Find where the given text appears and provide that cell's center as (X, Y) coordinate. 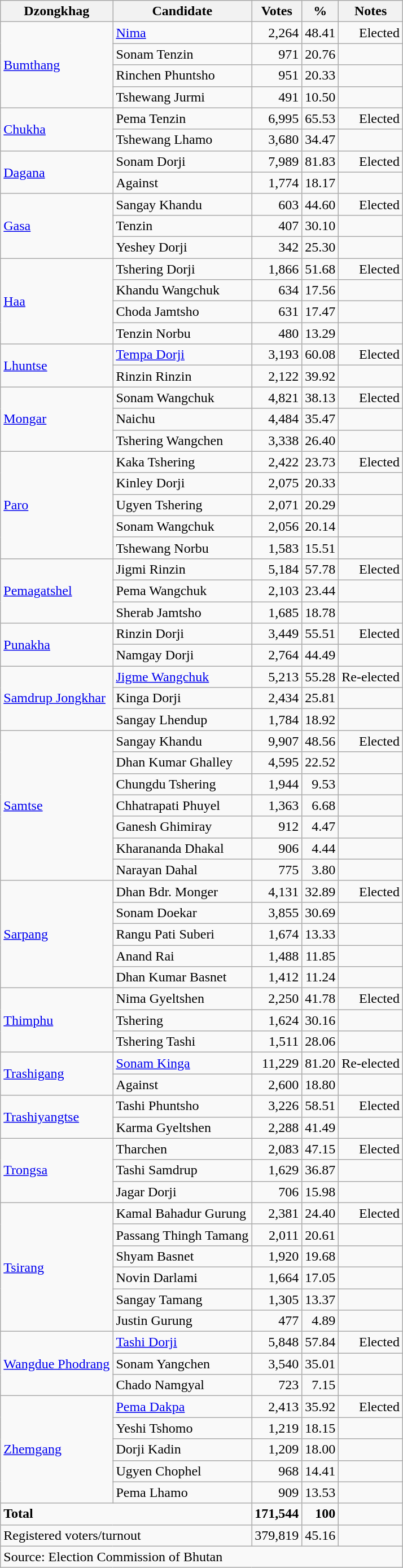
2,422 (277, 462)
13.37 (321, 1299)
5,184 (277, 569)
41.78 (321, 999)
407 (277, 226)
9,907 (277, 741)
Haa (56, 301)
3,855 (277, 913)
1,488 (277, 956)
30.69 (321, 913)
51.68 (321, 269)
Mongar (56, 419)
4,131 (277, 891)
2,056 (277, 526)
Dhan Bdr. Monger (182, 891)
Tshering Dorji (182, 269)
17.47 (321, 312)
Namgay Dorji (182, 655)
17.56 (321, 290)
1,305 (277, 1299)
775 (277, 870)
Sonam Yangchen (182, 1364)
Total (126, 1514)
Trashigang (56, 1074)
Sonam Kinga (182, 1063)
3,540 (277, 1364)
4.47 (321, 827)
58.51 (321, 1106)
20.61 (321, 1235)
13.33 (321, 934)
Dhan Kumar Ghalley (182, 763)
1,511 (277, 1042)
36.87 (321, 1170)
342 (277, 247)
18.17 (321, 183)
Khandu Wangchuk (182, 290)
Tshewang Norbu (182, 548)
Nima Gyeltshen (182, 999)
18.00 (321, 1450)
45.16 (321, 1535)
Thimphu (56, 1020)
1,363 (277, 805)
603 (277, 204)
6,995 (277, 118)
4,595 (277, 763)
5,848 (277, 1342)
Zhemgang (56, 1450)
971 (277, 54)
480 (277, 333)
22.52 (321, 763)
Samtse (56, 805)
Votes (277, 11)
2,600 (277, 1085)
Tempa Dorji (182, 355)
Chhatrapati Phuyel (182, 805)
1,784 (277, 720)
Ugyen Chophel (182, 1471)
20.29 (321, 505)
Jigmi Rinzin (182, 569)
Chukha (56, 129)
Rangu Pati Suberi (182, 934)
723 (277, 1385)
Passang Thingh Tamang (182, 1235)
7.15 (321, 1385)
Naichu (182, 419)
Nima (182, 33)
Tshering Tashi (182, 1042)
20.76 (321, 54)
Tshewang Jurmi (182, 97)
Rinchen Phuntsho (182, 76)
18.80 (321, 1085)
Chungdu Tshering (182, 784)
15.51 (321, 548)
47.15 (321, 1149)
65.53 (321, 118)
23.73 (321, 462)
909 (277, 1492)
39.92 (321, 376)
379,819 (277, 1535)
4.44 (321, 848)
2,075 (277, 483)
Registered voters/turnout (126, 1535)
3,193 (277, 355)
Kharananda Dhakal (182, 848)
44.60 (321, 204)
35.92 (321, 1407)
Samdrup Jongkhar (56, 698)
23.44 (321, 591)
3,226 (277, 1106)
41.49 (321, 1127)
Jagar Dorji (182, 1192)
Bumthang (56, 65)
Anand Rai (182, 956)
30.16 (321, 1020)
38.13 (321, 398)
44.49 (321, 655)
Tshering Wangchen (182, 441)
2,250 (277, 999)
13.53 (321, 1492)
24.40 (321, 1213)
20.14 (321, 526)
28.06 (321, 1042)
1,583 (277, 548)
Kaka Tshering (182, 462)
Pema Tenzin (182, 118)
Tashi Samdrup (182, 1170)
1,219 (277, 1428)
1,866 (277, 269)
18.15 (321, 1428)
Wangdue Phodrang (56, 1364)
18.92 (321, 720)
Dagana (56, 172)
34.47 (321, 140)
Rinzin Dorji (182, 634)
1,920 (277, 1256)
5,213 (277, 677)
Sherab Jamtsho (182, 612)
2,083 (277, 1149)
1,664 (277, 1278)
Ganesh Ghimiray (182, 827)
951 (277, 76)
11,229 (277, 1063)
Tashi Dorji (182, 1342)
48.56 (321, 741)
906 (277, 848)
Sarpang (56, 934)
2,264 (277, 33)
2,122 (277, 376)
Pema Lhamo (182, 1492)
631 (277, 312)
55.28 (321, 677)
491 (277, 97)
3,338 (277, 441)
1,629 (277, 1170)
35.01 (321, 1364)
Novin Darlami (182, 1278)
10.50 (321, 97)
Trongsa (56, 1170)
477 (277, 1321)
48.41 (321, 33)
Sonam Dorji (182, 161)
Punakha (56, 645)
Tshewang Lhamo (182, 140)
1,674 (277, 934)
57.84 (321, 1342)
Dorji Kadin (182, 1450)
7,989 (277, 161)
Sangay Lhendup (182, 720)
4,821 (277, 398)
1,209 (277, 1450)
Pemagatshel (56, 591)
25.81 (321, 698)
Ugyen Tshering (182, 505)
Tharchen (182, 1149)
3,680 (277, 140)
2,434 (277, 698)
55.51 (321, 634)
171,544 (277, 1514)
Kamal Bahadur Gurung (182, 1213)
Karma Gyeltshen (182, 1127)
1,944 (277, 784)
Dzongkhag (56, 11)
13.29 (321, 333)
2,071 (277, 505)
Sangay Tamang (182, 1299)
Gasa (56, 226)
Lhuntse (56, 365)
57.78 (321, 569)
Yeshi Tshomo (182, 1428)
6.68 (321, 805)
Yeshey Dorji (182, 247)
32.89 (321, 891)
1,685 (277, 612)
Tenzin (182, 226)
4.89 (321, 1321)
26.40 (321, 441)
30.10 (321, 226)
Tenzin Norbu (182, 333)
14.41 (321, 1471)
% (321, 11)
Choda Jamtsho (182, 312)
3,449 (277, 634)
Dhan Kumar Basnet (182, 977)
4,484 (277, 419)
912 (277, 827)
Rinzin Rinzin (182, 376)
Jigme Wangchuk (182, 677)
Sonam Tenzin (182, 54)
Pema Dakpa (182, 1407)
Shyam Basnet (182, 1256)
Source: Election Commission of Bhutan (202, 1557)
19.68 (321, 1256)
81.20 (321, 1063)
Candidate (182, 11)
Paro (56, 505)
17.05 (321, 1278)
Kinley Dorji (182, 483)
Tshering (182, 1020)
2,288 (277, 1127)
9.53 (321, 784)
11.24 (321, 977)
81.83 (321, 161)
15.98 (321, 1192)
Tashi Phuntsho (182, 1106)
Justin Gurung (182, 1321)
706 (277, 1192)
Narayan Dahal (182, 870)
3.80 (321, 870)
634 (277, 290)
2,103 (277, 591)
2,381 (277, 1213)
1,774 (277, 183)
2,413 (277, 1407)
1,624 (277, 1020)
2,764 (277, 655)
11.85 (321, 956)
1,412 (277, 977)
2,011 (277, 1235)
60.08 (321, 355)
Pema Wangchuk (182, 591)
25.30 (321, 247)
Kinga Dorji (182, 698)
Chado Namgyal (182, 1385)
Notes (371, 11)
968 (277, 1471)
Sonam Doekar (182, 913)
18.78 (321, 612)
Trashiyangtse (56, 1117)
100 (321, 1514)
Tsirang (56, 1267)
35.47 (321, 419)
